Output the (X, Y) coordinate of the center of the cell containing the given text.  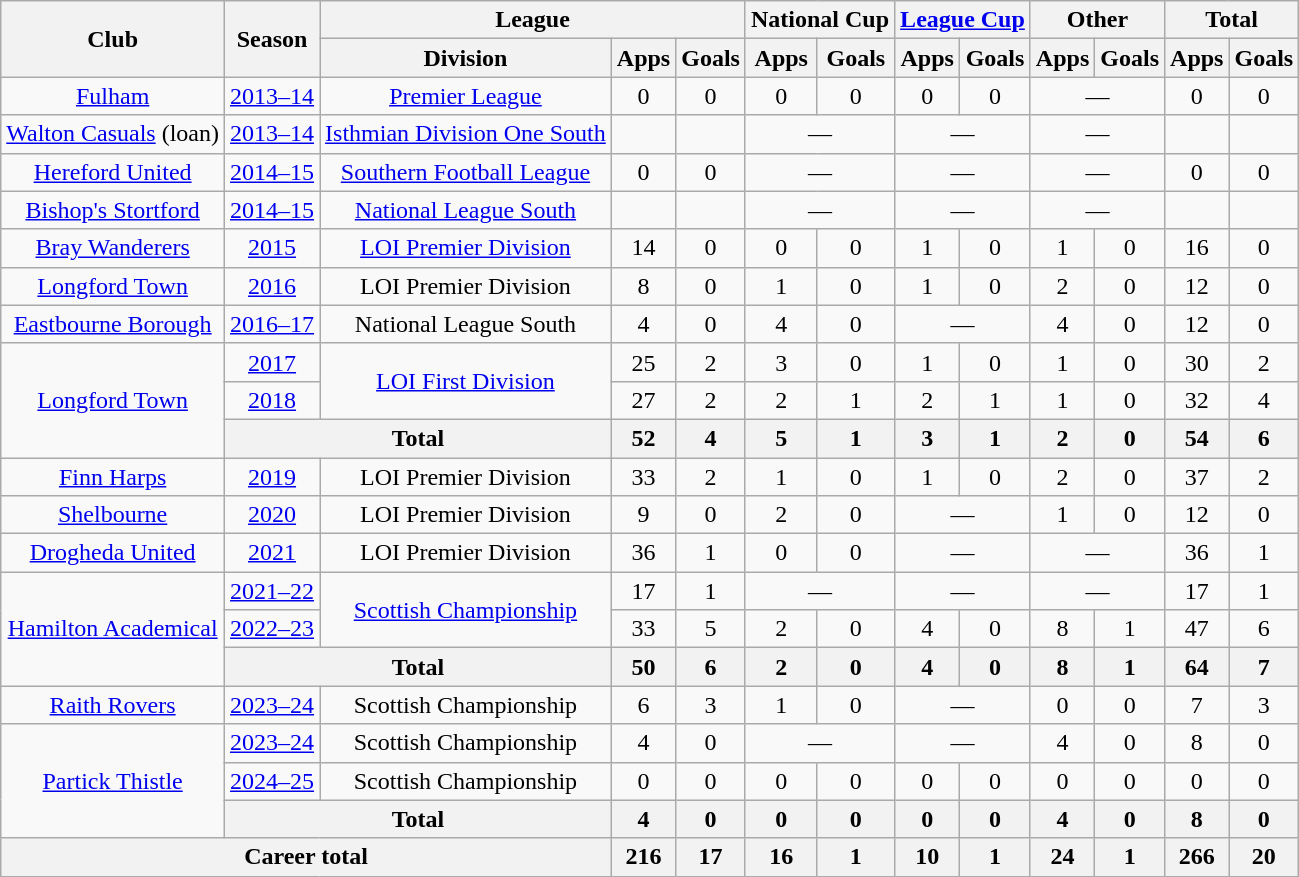
216 (643, 857)
50 (643, 667)
2019 (272, 477)
Southern Football League (466, 172)
2021 (272, 553)
League Cup (963, 20)
Season (272, 39)
14 (643, 248)
9 (643, 515)
Isthmian Division One South (466, 134)
Shelbourne (113, 515)
266 (1197, 857)
37 (1197, 477)
Raith Rovers (113, 705)
Finn Harps (113, 477)
2016 (272, 286)
Walton Casuals (loan) (113, 134)
League (533, 20)
Fulham (113, 96)
2017 (272, 362)
52 (643, 438)
24 (1062, 857)
Hamilton Academical (113, 629)
64 (1197, 667)
Bishop's Stortford (113, 210)
25 (643, 362)
27 (643, 400)
2015 (272, 248)
Eastbourne Borough (113, 324)
20 (1264, 857)
2024–25 (272, 781)
2016–17 (272, 324)
Premier League (466, 96)
Club (113, 39)
Career total (306, 857)
30 (1197, 362)
2020 (272, 515)
32 (1197, 400)
Hereford United (113, 172)
47 (1197, 629)
LOI First Division (466, 381)
Division (466, 58)
2022–23 (272, 629)
10 (928, 857)
54 (1197, 438)
National Cup (820, 20)
2018 (272, 400)
2021–22 (272, 591)
Other (1097, 20)
Bray Wanderers (113, 248)
Drogheda United (113, 553)
Partick Thistle (113, 781)
